Identify which cell holds the provided text, then report its [X, Y] central coordinate. 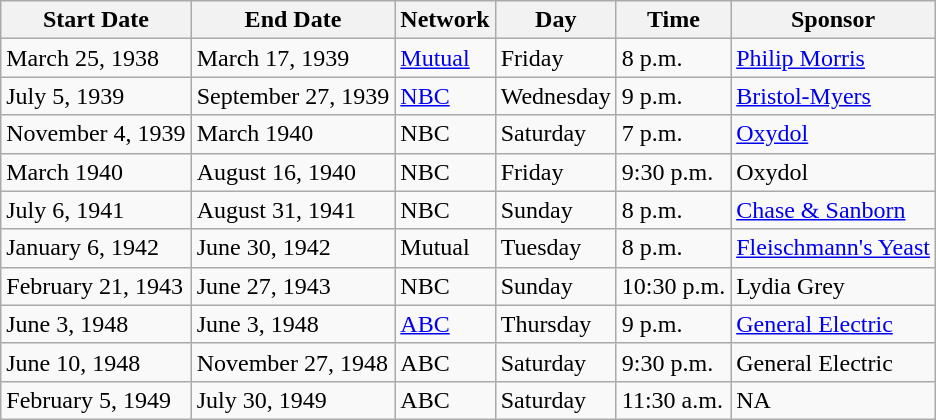
January 6, 1942 [96, 248]
10:30 p.m. [673, 286]
Chase & Sanborn [834, 210]
February 5, 1949 [96, 400]
November 4, 1939 [96, 134]
July 5, 1939 [96, 96]
September 27, 1939 [293, 96]
Start Date [96, 20]
June 27, 1943 [293, 286]
June 10, 1948 [96, 362]
June 30, 1942 [293, 248]
Day [556, 20]
July 30, 1949 [293, 400]
Time [673, 20]
Tuesday [556, 248]
Wednesday [556, 96]
End Date [293, 20]
7 p.m. [673, 134]
August 31, 1941 [293, 210]
August 16, 1940 [293, 172]
Philip Morris [834, 58]
11:30 a.m. [673, 400]
Network [445, 20]
July 6, 1941 [96, 210]
Sponsor [834, 20]
November 27, 1948 [293, 362]
Lydia Grey [834, 286]
March 17, 1939 [293, 58]
Bristol-Myers [834, 96]
February 21, 1943 [96, 286]
March 25, 1938 [96, 58]
NA [834, 400]
Fleischmann's Yeast [834, 248]
Thursday [556, 324]
